Determine the [X, Y] coordinate at the center of the cell enclosing the given text.  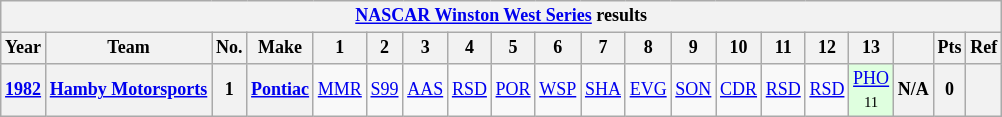
PHO11 [872, 90]
POR [513, 90]
AAS [426, 90]
12 [827, 48]
Year [24, 48]
5 [513, 48]
CDR [739, 90]
13 [872, 48]
3 [426, 48]
4 [470, 48]
EVG [648, 90]
S99 [384, 90]
WSP [558, 90]
8 [648, 48]
Team [128, 48]
Pontiac [280, 90]
6 [558, 48]
Ref [984, 48]
SHA [604, 90]
Hamby Motorsports [128, 90]
Make [280, 48]
7 [604, 48]
N/A [913, 90]
10 [739, 48]
2 [384, 48]
1982 [24, 90]
NASCAR Winston West Series results [502, 16]
11 [783, 48]
0 [950, 90]
SON [694, 90]
MMR [340, 90]
No. [230, 48]
Pts [950, 48]
9 [694, 48]
